Capture the cell that displays the provided text and extract its [x, y] central coordinate. 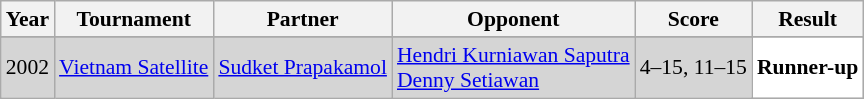
Hendri Kurniawan Saputra Denny Setiawan [514, 68]
2002 [28, 68]
Result [808, 19]
Sudket Prapakamol [302, 68]
Vietnam Satellite [134, 68]
Tournament [134, 19]
Opponent [514, 19]
4–15, 11–15 [694, 68]
Runner-up [808, 68]
Partner [302, 19]
Score [694, 19]
Year [28, 19]
